Return the (x, y) coordinate for the center point of the cell that contains the specified text.  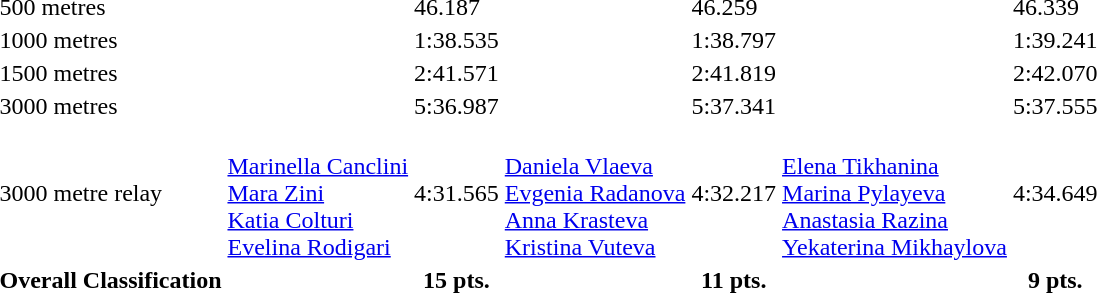
1:38.535 (457, 40)
4:31.565 (457, 193)
Marinella CancliniMara ZiniKatia ColturiEvelina Rodigari (318, 193)
2:41.819 (734, 73)
4:32.217 (734, 193)
2:41.571 (457, 73)
5:37.341 (734, 106)
Elena TikhaninaMarina PylayevaAnastasia RazinaYekaterina Mikhaylova (895, 193)
5:36.987 (457, 106)
Daniela VlaevaEvgenia RadanovaAnna KrastevaKristina Vuteva (595, 193)
1:38.797 (734, 40)
